Identify which cell holds the provided text, then report its [X, Y] central coordinate. 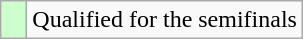
Qualified for the semifinals [165, 20]
